For the text-containing cell, return its midpoint in [x, y] coordinate format. 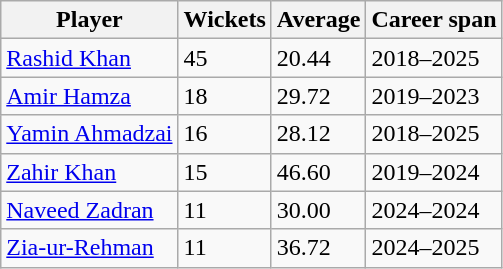
45 [224, 58]
2024–2025 [434, 248]
Wickets [224, 20]
Career span [434, 20]
Naveed Zadran [90, 210]
Zahir Khan [90, 172]
30.00 [318, 210]
Yamin Ahmadzai [90, 134]
2019–2023 [434, 96]
46.60 [318, 172]
20.44 [318, 58]
Average [318, 20]
Player [90, 20]
36.72 [318, 248]
2019–2024 [434, 172]
Amir Hamza [90, 96]
16 [224, 134]
29.72 [318, 96]
18 [224, 96]
2024–2024 [434, 210]
Rashid Khan [90, 58]
28.12 [318, 134]
Zia-ur-Rehman [90, 248]
15 [224, 172]
